Search for the cell housing the specified text and yield its [x, y] center coordinate. 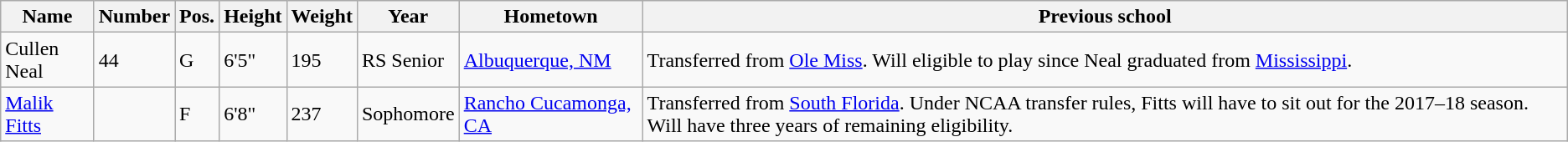
Name [47, 17]
6'8" [253, 114]
6'5" [253, 60]
Cullen Neal [47, 60]
Rancho Cucamonga, CA [551, 114]
F [198, 114]
44 [134, 60]
237 [322, 114]
Albuquerque, NM [551, 60]
Sophomore [408, 114]
Number [134, 17]
Height [253, 17]
Weight [322, 17]
Pos. [198, 17]
195 [322, 60]
Hometown [551, 17]
G [198, 60]
Previous school [1105, 17]
RS Senior [408, 60]
Year [408, 17]
Transferred from Ole Miss. Will eligible to play since Neal graduated from Mississippi. [1105, 60]
Malik Fitts [47, 114]
